Scan for the cell matching the given text and deliver its (x, y) coordinate at center. 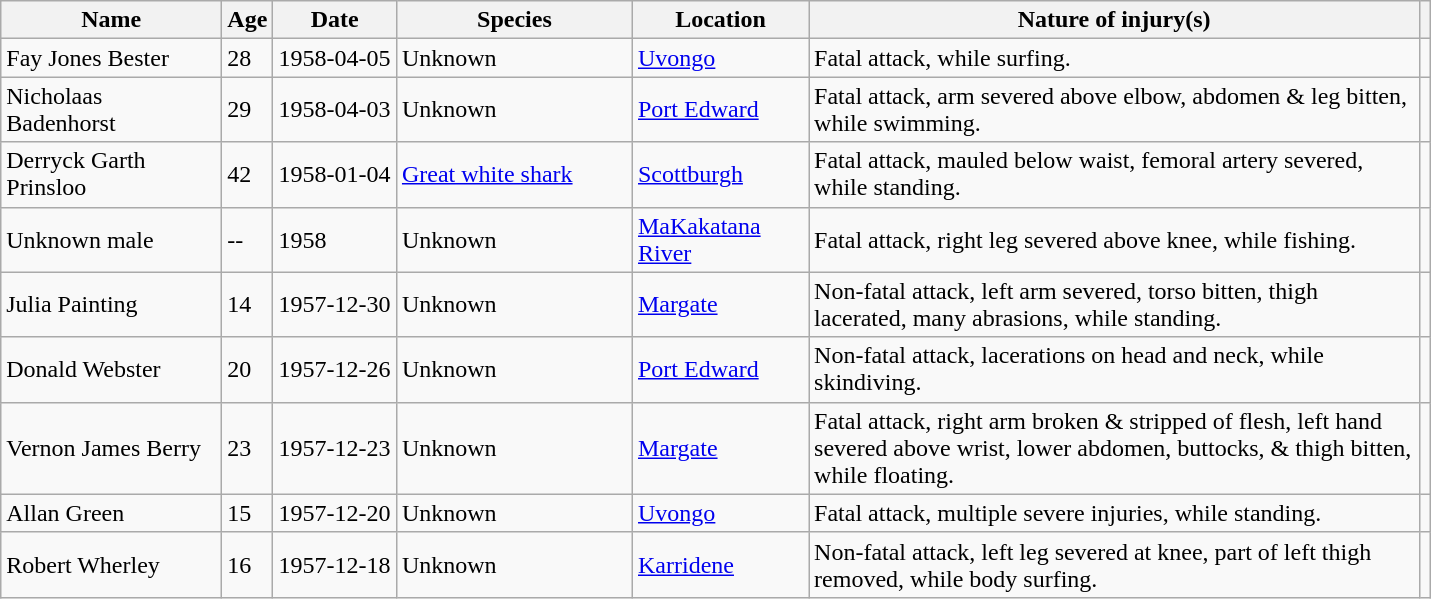
Name (112, 20)
Derryck Garth Prinsloo (112, 174)
Fatal attack, arm severed above elbow, abdomen & leg bitten, while swimming. (1114, 110)
15 (248, 513)
Nature of injury(s) (1114, 20)
Non-fatal attack, left arm severed, torso bitten, thigh lacerated, many abrasions, while standing. (1114, 304)
Fatal attack, multiple severe injuries, while standing. (1114, 513)
Fatal attack, right arm broken & stripped of flesh, left hand severed above wrist, lower abdomen, buttocks, & thigh bitten, while floating. (1114, 448)
Karridene (720, 564)
Donald Webster (112, 370)
Vernon James Berry (112, 448)
Allan Green (112, 513)
Nicholaas Badenhorst (112, 110)
1958 (335, 240)
Non-fatal attack, left leg severed at knee, part of left thigh removed, while body surfing. (1114, 564)
Species (514, 20)
Julia Painting (112, 304)
Location (720, 20)
1957-12-30 (335, 304)
Robert Wherley (112, 564)
1958-04-03 (335, 110)
16 (248, 564)
28 (248, 58)
1957-12-20 (335, 513)
-- (248, 240)
1957-12-23 (335, 448)
MaKakatana River (720, 240)
Fatal attack, while surfing. (1114, 58)
1958-01-04 (335, 174)
Fatal attack, mauled below waist, femoral artery severed, while standing. (1114, 174)
Date (335, 20)
23 (248, 448)
1957-12-26 (335, 370)
Fatal attack, right leg severed above knee, while fishing. (1114, 240)
29 (248, 110)
Fay Jones Bester (112, 58)
Age (248, 20)
Unknown male (112, 240)
1958-04-05 (335, 58)
1957-12-18 (335, 564)
42 (248, 174)
Scottburgh (720, 174)
Great white shark (514, 174)
Non-fatal attack, lacerations on head and neck, while skindiving. (1114, 370)
14 (248, 304)
20 (248, 370)
